Pinpoint the cell where the given text exists, returning its [x, y] midpoint coordinate. 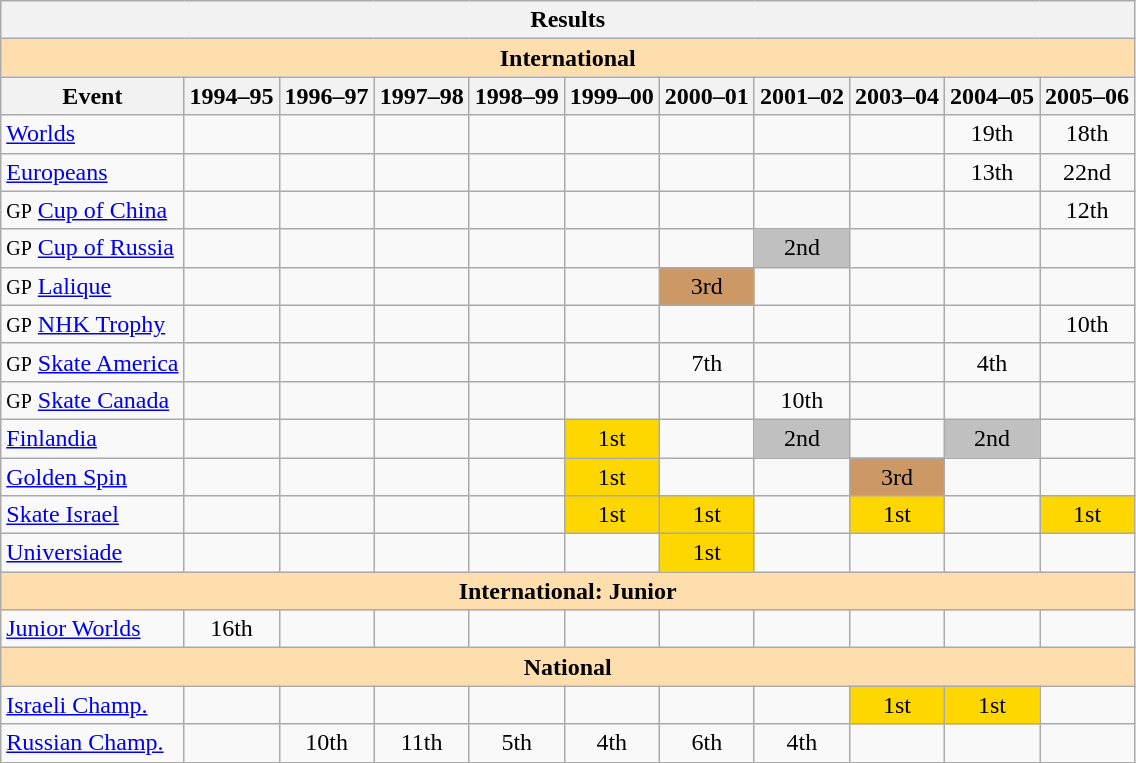
GP Skate America [92, 362]
Israeli Champ. [92, 705]
11th [422, 743]
12th [1088, 210]
GP Skate Canada [92, 400]
Universiade [92, 553]
2003–04 [896, 96]
Russian Champ. [92, 743]
Europeans [92, 172]
Worlds [92, 134]
Event [92, 96]
22nd [1088, 172]
7th [706, 362]
1999–00 [612, 96]
2000–01 [706, 96]
Skate Israel [92, 515]
5th [516, 743]
National [568, 667]
13th [992, 172]
Golden Spin [92, 477]
1998–99 [516, 96]
Finlandia [92, 438]
GP NHK Trophy [92, 324]
2001–02 [802, 96]
1994–95 [232, 96]
1996–97 [326, 96]
19th [992, 134]
International [568, 58]
Results [568, 20]
6th [706, 743]
International: Junior [568, 591]
2005–06 [1088, 96]
GP Cup of Russia [92, 248]
18th [1088, 134]
16th [232, 629]
GP Lalique [92, 286]
Junior Worlds [92, 629]
2004–05 [992, 96]
GP Cup of China [92, 210]
1997–98 [422, 96]
